Determine the [x, y] coordinate at the center of the cell enclosing the given text.  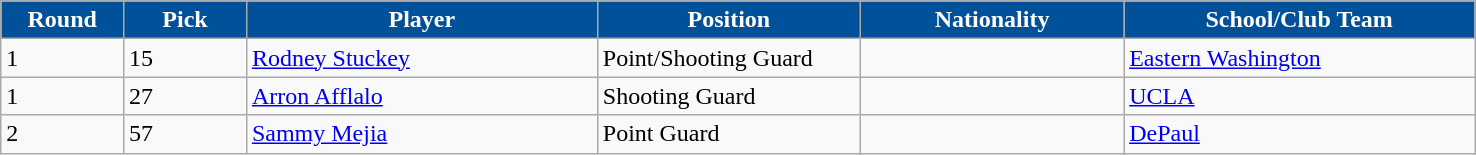
Nationality [992, 20]
Player [422, 20]
Point/Shooting Guard [728, 58]
Point Guard [728, 134]
Shooting Guard [728, 96]
Sammy Mejia [422, 134]
2 [62, 134]
DePaul [1300, 134]
School/Club Team [1300, 20]
27 [186, 96]
57 [186, 134]
UCLA [1300, 96]
Round [62, 20]
Rodney Stuckey [422, 58]
Arron Afflalo [422, 96]
15 [186, 58]
Eastern Washington [1300, 58]
Position [728, 20]
Pick [186, 20]
